Search for the cell housing the specified text and yield its [X, Y] center coordinate. 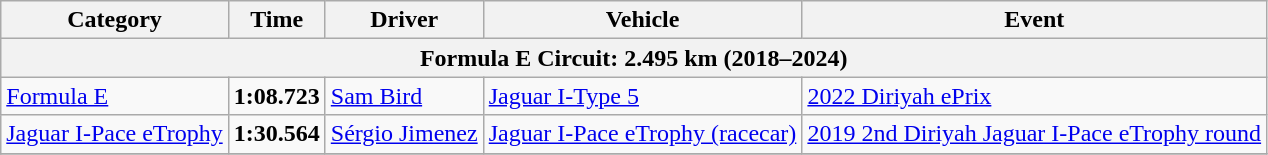
1:30.564 [276, 134]
Jaguar I-Type 5 [642, 96]
Time [276, 20]
Formula E [114, 96]
2019 2nd Diriyah Jaguar I-Pace eTrophy round [1034, 134]
Driver [404, 20]
1:08.723 [276, 96]
Category [114, 20]
Sam Bird [404, 96]
Jaguar I-Pace eTrophy (racecar) [642, 134]
Sérgio Jimenez [404, 134]
Event [1034, 20]
Jaguar I-Pace eTrophy [114, 134]
2022 Diriyah ePrix [1034, 96]
Formula E Circuit: 2.495 km (2018–2024) [634, 58]
Vehicle [642, 20]
